For the text-containing cell, return its midpoint in [X, Y] coordinate format. 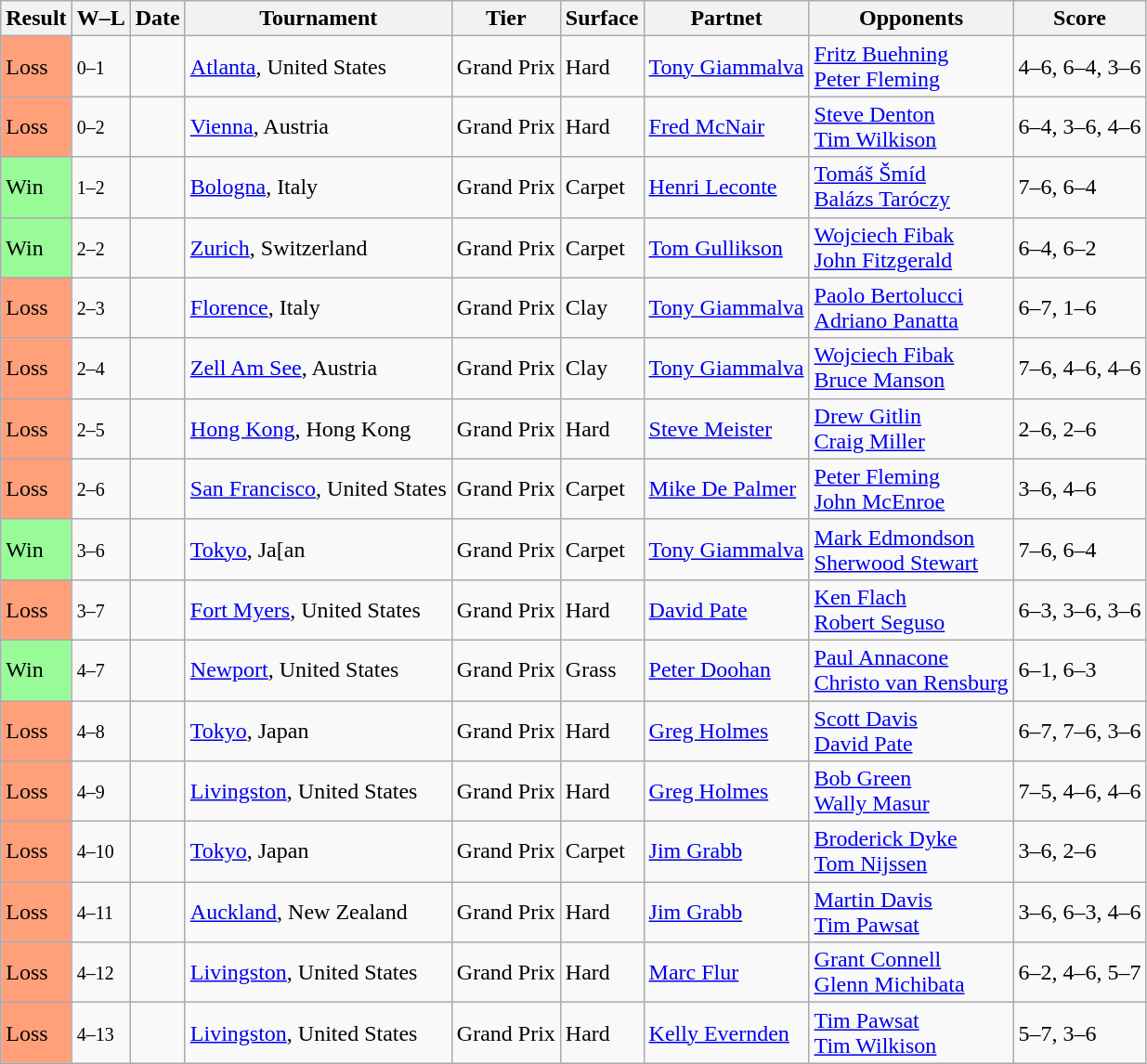
Tom Gullikson [726, 247]
David Pate [726, 609]
Henri Leconte [726, 188]
W–L [100, 19]
Paolo Bertolucci Adriano Panatta [911, 308]
6–3, 3–6, 3–6 [1079, 609]
Kelly Evernden [726, 1032]
2–5 [100, 429]
2–4 [100, 368]
Opponents [911, 19]
Zurich, Switzerland [318, 247]
Wojciech Fibak Bruce Manson [911, 368]
Mark Edmondson Sherwood Stewart [911, 550]
Broderick Dyke Tom Nijssen [911, 852]
Scott Davis David Pate [911, 730]
Tokyo, Ja[an [318, 550]
Zell Am See, Austria [318, 368]
Steve Meister [726, 429]
2–2 [100, 247]
1–2 [100, 188]
Tim Pawsat Tim Wilkison [911, 1032]
Date [158, 19]
3–7 [100, 609]
Bologna, Italy [318, 188]
Tournament [318, 19]
Grant Connell Glenn Michibata [911, 973]
3–6, 4–6 [1079, 488]
2–6, 2–6 [1079, 429]
Hong Kong, Hong Kong [318, 429]
4–10 [100, 852]
5–7, 3–6 [1079, 1032]
0–1 [100, 67]
Marc Flur [726, 973]
3–6, 2–6 [1079, 852]
Score [1079, 19]
Tier [505, 19]
6–4, 6–2 [1079, 247]
4–13 [100, 1032]
San Francisco, United States [318, 488]
Fort Myers, United States [318, 609]
6–1, 6–3 [1079, 670]
3–6, 6–3, 4–6 [1079, 912]
Grass [602, 670]
Result [36, 19]
6–7, 1–6 [1079, 308]
Peter Doohan [726, 670]
2–3 [100, 308]
Vienna, Austria [318, 126]
2–6 [100, 488]
Fred McNair [726, 126]
4–6, 6–4, 3–6 [1079, 67]
4–7 [100, 670]
Wojciech Fibak John Fitzgerald [911, 247]
Steve Denton Tim Wilkison [911, 126]
Tomáš Šmíd Balázs Taróczy [911, 188]
Drew Gitlin Craig Miller [911, 429]
7–6, 4–6, 4–6 [1079, 368]
Newport, United States [318, 670]
Martin Davis Tim Pawsat [911, 912]
3–6 [100, 550]
6–2, 4–6, 5–7 [1079, 973]
6–4, 3–6, 4–6 [1079, 126]
Fritz Buehning Peter Fleming [911, 67]
7–5, 4–6, 4–6 [1079, 791]
4–11 [100, 912]
Partnet [726, 19]
Auckland, New Zealand [318, 912]
Surface [602, 19]
Ken Flach Robert Seguso [911, 609]
4–12 [100, 973]
4–9 [100, 791]
Peter Fleming John McEnroe [911, 488]
Atlanta, United States [318, 67]
4–8 [100, 730]
Mike De Palmer [726, 488]
0–2 [100, 126]
Florence, Italy [318, 308]
Bob Green Wally Masur [911, 791]
6–7, 7–6, 3–6 [1079, 730]
Paul Annacone Christo van Rensburg [911, 670]
